Return the (x, y) coordinate for the center point of the cell that contains the specified text.  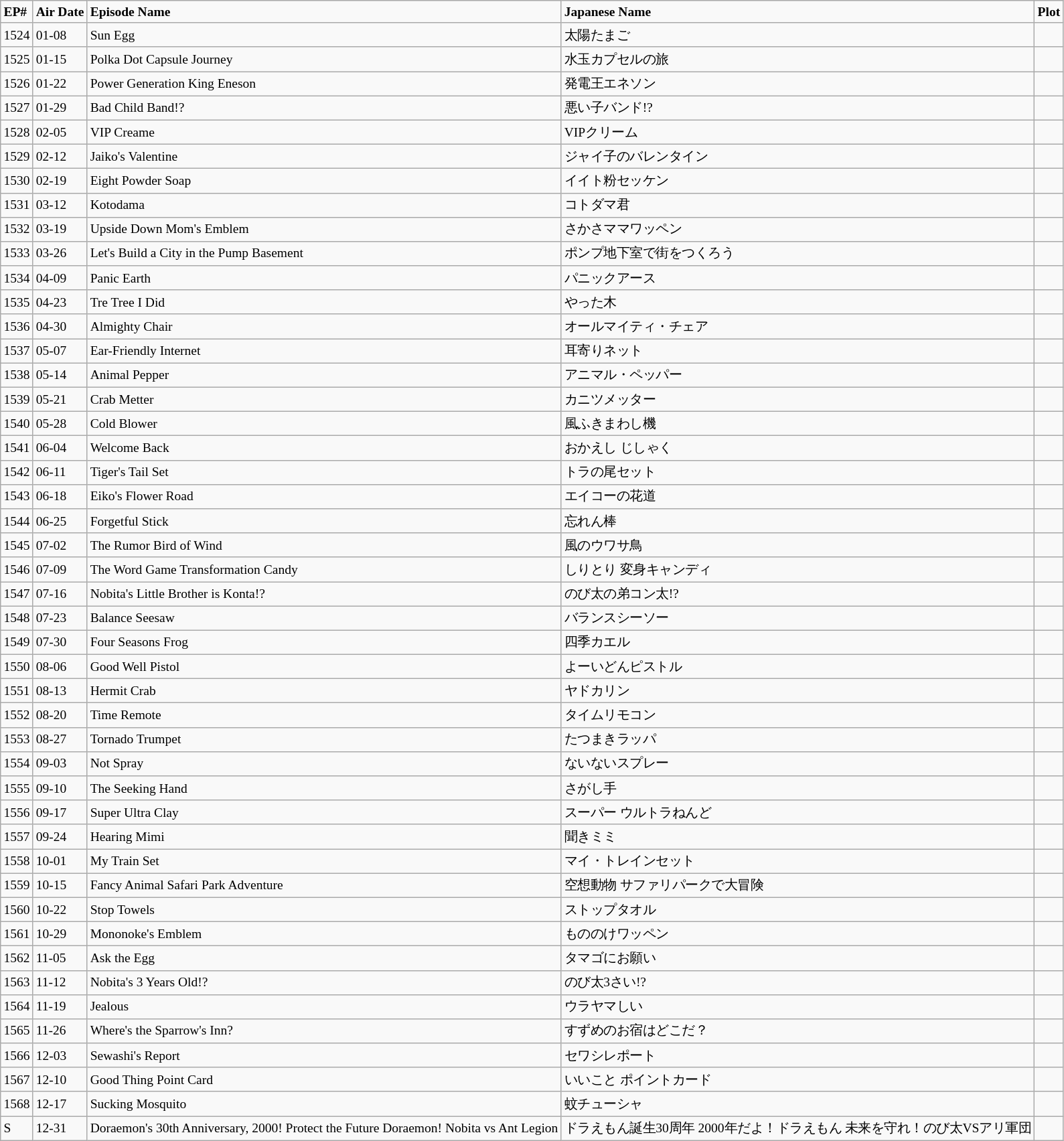
1555 (17, 788)
アニマル・ペッパー (798, 375)
1524 (17, 35)
さがし手 (798, 788)
02-19 (60, 181)
My Train Set (324, 861)
マイ・トレインセット (798, 861)
06-18 (60, 496)
1567 (17, 1079)
Episode Name (324, 12)
セワシレポート (798, 1055)
おかえし じしゃく (798, 448)
Doraemon's 30th Anniversary, 2000! Protect the Future Doraemon! Nobita vs Ant Legion (324, 1128)
Animal Pepper (324, 375)
Balance Seesaw (324, 618)
Polka Dot Capsule Journey (324, 59)
08-13 (60, 691)
1536 (17, 326)
悪い子バンド!? (798, 108)
パニックアース (798, 278)
07-30 (60, 642)
1525 (17, 59)
06-25 (60, 521)
04-09 (60, 278)
Eiko's Flower Road (324, 496)
11-26 (60, 1031)
08-06 (60, 666)
よーいどんピストル (798, 666)
Time Remote (324, 715)
Mononoke's Emblem (324, 933)
Cold Blower (324, 424)
バランスシーソー (798, 618)
スーパー ウルトラねんど (798, 812)
1560 (17, 909)
蚊チューシャ (798, 1104)
10-22 (60, 909)
Super Ultra Clay (324, 812)
1546 (17, 569)
1559 (17, 885)
Air Date (60, 12)
Upside Down Mom's Emblem (324, 229)
Tiger's Tail Set (324, 472)
The Seeking Hand (324, 788)
The Rumor Bird of Wind (324, 545)
09-03 (60, 763)
11-05 (60, 958)
Forgetful Stick (324, 521)
忘れん棒 (798, 521)
07-23 (60, 618)
01-22 (60, 84)
Hermit Crab (324, 691)
Ask the Egg (324, 958)
聞きミミ (798, 836)
Tre Tree I Did (324, 302)
Ear-Friendly Internet (324, 351)
Crab Metter (324, 399)
S (17, 1128)
05-28 (60, 424)
太陽たまご (798, 35)
エイコーの花道 (798, 496)
07-16 (60, 593)
さかさママワッペン (798, 229)
1545 (17, 545)
1550 (17, 666)
09-24 (60, 836)
1535 (17, 302)
Four Seasons Frog (324, 642)
すずめのお宿はどこだ？ (798, 1031)
Plot (1049, 12)
Sucking Mosquito (324, 1104)
1533 (17, 254)
08-27 (60, 739)
しりとり 変身キャンディ (798, 569)
03-26 (60, 254)
のび太3さい!? (798, 982)
09-10 (60, 788)
03-12 (60, 205)
Welcome Back (324, 448)
10-15 (60, 885)
Stop Towels (324, 909)
1539 (17, 399)
Eight Powder Soap (324, 181)
1532 (17, 229)
タイムリモコン (798, 715)
1563 (17, 982)
1556 (17, 812)
11-12 (60, 982)
06-11 (60, 472)
1553 (17, 739)
Good Well Pistol (324, 666)
Sewashi's Report (324, 1055)
04-30 (60, 326)
Power Generation King Eneson (324, 84)
10-01 (60, 861)
Where's the Sparrow's Inn? (324, 1031)
1561 (17, 933)
12-17 (60, 1104)
10-29 (60, 933)
1537 (17, 351)
耳寄りネット (798, 351)
1542 (17, 472)
1544 (17, 521)
たつまきラッパ (798, 739)
Jaiko's Valentine (324, 156)
12-10 (60, 1079)
Bad Child Band!? (324, 108)
03-19 (60, 229)
1526 (17, 84)
1564 (17, 1006)
07-02 (60, 545)
1530 (17, 181)
カニツメッター (798, 399)
VIP Creame (324, 132)
1568 (17, 1104)
風ふきまわし機 (798, 424)
1541 (17, 448)
1566 (17, 1055)
Hearing Mimi (324, 836)
Not Spray (324, 763)
01-29 (60, 108)
タマゴにお願い (798, 958)
イイト粉セッケン (798, 181)
1562 (17, 958)
01-15 (60, 59)
ないないスプレー (798, 763)
1554 (17, 763)
Let's Build a City in the Pump Basement (324, 254)
Sun Egg (324, 35)
04-23 (60, 302)
The Word Game Transformation Candy (324, 569)
Almighty Chair (324, 326)
1565 (17, 1031)
コトダマ君 (798, 205)
ポンプ地下室で街をつくろう (798, 254)
Japanese Name (798, 12)
07-09 (60, 569)
もののけワッペン (798, 933)
ストップタオル (798, 909)
Fancy Animal Safari Park Adventure (324, 885)
Nobita's Little Brother is Konta!? (324, 593)
ジャイ子のバレンタイン (798, 156)
ヤドカリン (798, 691)
Good Thing Point Card (324, 1079)
ドラえもん誕生30周年 2000年だよ！ドラえもん 未来を守れ！のび太VSアリ軍団 (798, 1128)
Tornado Trumpet (324, 739)
05-21 (60, 399)
やった木 (798, 302)
1528 (17, 132)
1534 (17, 278)
11-19 (60, 1006)
ウラヤマしい (798, 1006)
EP# (17, 12)
四季カエル (798, 642)
06-04 (60, 448)
Nobita's 3 Years Old!? (324, 982)
Panic Earth (324, 278)
VIPクリーム (798, 132)
1547 (17, 593)
1527 (17, 108)
1557 (17, 836)
1531 (17, 205)
トラの尾セット (798, 472)
1529 (17, 156)
空想動物 サファリパークで大冒険 (798, 885)
05-14 (60, 375)
02-12 (60, 156)
1549 (17, 642)
05-07 (60, 351)
1538 (17, 375)
1558 (17, 861)
01-08 (60, 35)
12-31 (60, 1128)
いいこと ポイントカード (798, 1079)
09-17 (60, 812)
1552 (17, 715)
Jealous (324, 1006)
12-03 (60, 1055)
のび太の弟コン太!? (798, 593)
1543 (17, 496)
Kotodama (324, 205)
08-20 (60, 715)
水玉カプセルの旅 (798, 59)
1548 (17, 618)
1551 (17, 691)
発電王エネソン (798, 84)
風のウワサ鳥 (798, 545)
1540 (17, 424)
オールマイティ・チェア (798, 326)
02-05 (60, 132)
